Capture the cell that displays the provided text and extract its (x, y) central coordinate. 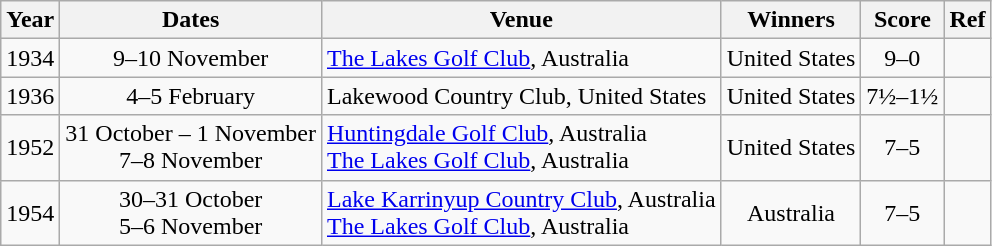
Ref (968, 20)
30–31 October5–6 November (191, 212)
Score (902, 20)
31 October – 1 November7–8 November (191, 148)
Australia (791, 212)
4–5 February (191, 96)
Winners (791, 20)
Venue (521, 20)
1934 (30, 58)
1952 (30, 148)
Dates (191, 20)
The Lakes Golf Club, Australia (521, 58)
7½–1½ (902, 96)
Huntingdale Golf Club, AustraliaThe Lakes Golf Club, Australia (521, 148)
1936 (30, 96)
Lakewood Country Club, United States (521, 96)
9–0 (902, 58)
9–10 November (191, 58)
1954 (30, 212)
Year (30, 20)
Lake Karrinyup Country Club, AustraliaThe Lakes Golf Club, Australia (521, 212)
